Identify which cell holds the provided text, then report its (X, Y) central coordinate. 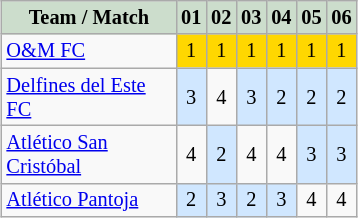
03 (251, 17)
05 (311, 17)
O&M FC (90, 51)
06 (341, 17)
Atlético San Cristóbal (90, 154)
04 (281, 17)
Delfines del Este FC (90, 97)
Team / Match (90, 17)
Atlético Pantoja (90, 200)
02 (221, 17)
01 (191, 17)
